Scan for the cell matching the given text and deliver its (X, Y) coordinate at center. 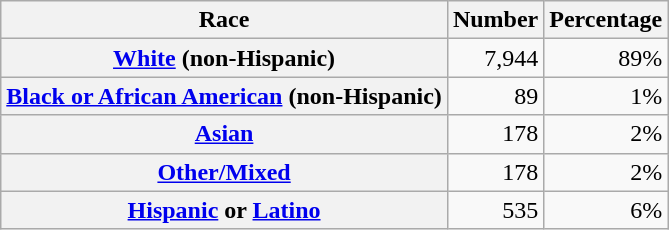
Other/Mixed (224, 172)
White (non-Hispanic) (224, 58)
535 (495, 210)
Percentage (606, 20)
Black or African American (non-Hispanic) (224, 96)
Hispanic or Latino (224, 210)
89% (606, 58)
Number (495, 20)
1% (606, 96)
Asian (224, 134)
89 (495, 96)
7,944 (495, 58)
6% (606, 210)
Race (224, 20)
